Provide the [x, y] coordinate of the cell's center where the given text is located.  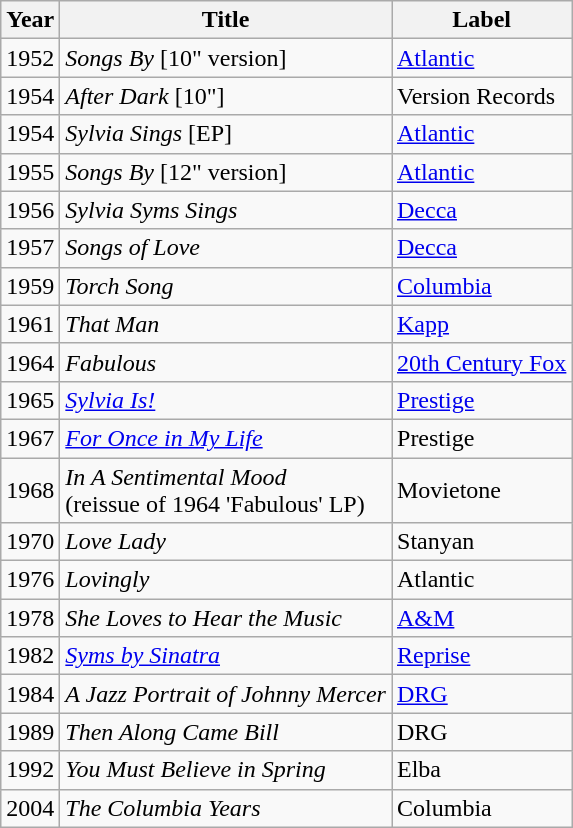
That Man [226, 324]
1978 [30, 618]
Version Records [482, 96]
1956 [30, 210]
1955 [30, 172]
Movietone [482, 490]
1982 [30, 656]
Syms by Sinatra [226, 656]
Love Lady [226, 542]
Label [482, 20]
Year [30, 20]
Reprise [482, 656]
Then Along Came Bill [226, 732]
Lovingly [226, 580]
Kapp [482, 324]
1970 [30, 542]
Torch Song [226, 286]
You Must Believe in Spring [226, 770]
1957 [30, 248]
Songs of Love [226, 248]
She Loves to Hear the Music [226, 618]
1968 [30, 490]
Sylvia Sings [EP] [226, 134]
1992 [30, 770]
1976 [30, 580]
1984 [30, 694]
Songs By [10" version] [226, 58]
After Dark [10"] [226, 96]
Stanyan [482, 542]
1965 [30, 400]
1989 [30, 732]
1952 [30, 58]
20th Century Fox [482, 362]
For Once in My Life [226, 438]
A Jazz Portrait of Johnny Mercer [226, 694]
1961 [30, 324]
1959 [30, 286]
1964 [30, 362]
Sylvia Syms Sings [226, 210]
1967 [30, 438]
Title [226, 20]
Songs By [12" version] [226, 172]
A&M [482, 618]
Sylvia Is! [226, 400]
In A Sentimental Mood(reissue of 1964 'Fabulous' LP) [226, 490]
Fabulous [226, 362]
2004 [30, 808]
Elba [482, 770]
The Columbia Years [226, 808]
